Return [X, Y] of the center of cell containing provided text 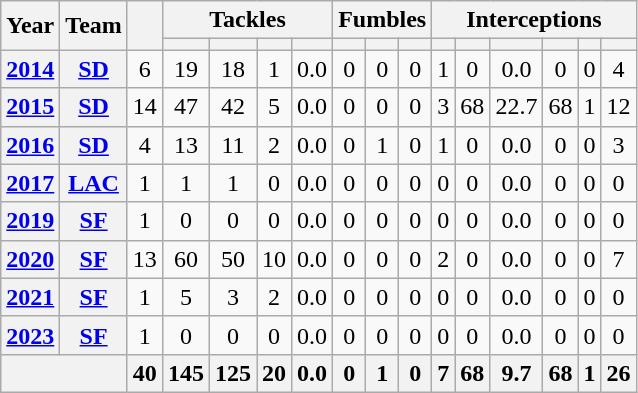
125 [232, 373]
2017 [30, 183]
50 [232, 259]
2023 [30, 335]
42 [232, 107]
47 [186, 107]
6 [144, 69]
2021 [30, 297]
11 [232, 145]
19 [186, 69]
LAC [94, 183]
12 [618, 107]
10 [274, 259]
Fumbles [382, 20]
18 [232, 69]
26 [618, 373]
2016 [30, 145]
20 [274, 373]
9.7 [516, 373]
40 [144, 373]
Year [30, 26]
Team [94, 26]
2015 [30, 107]
2020 [30, 259]
Tackles [247, 20]
145 [186, 373]
Interceptions [534, 20]
14 [144, 107]
2019 [30, 221]
60 [186, 259]
2014 [30, 69]
22.7 [516, 107]
